Return (x, y) of the center of cell containing provided text 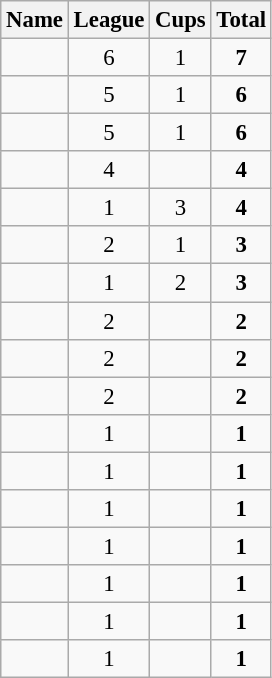
Total (241, 20)
Name (35, 20)
7 (241, 58)
League (108, 20)
Cups (180, 20)
